For the text-containing cell, return its midpoint in (X, Y) coordinate format. 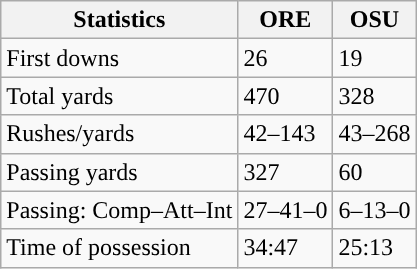
19 (374, 58)
43–268 (374, 134)
26 (286, 58)
ORE (286, 20)
OSU (374, 20)
34:47 (286, 248)
Time of possession (120, 248)
327 (286, 172)
Passing: Comp–Att–Int (120, 210)
Rushes/yards (120, 134)
42–143 (286, 134)
470 (286, 96)
Total yards (120, 96)
27–41–0 (286, 210)
60 (374, 172)
6–13–0 (374, 210)
25:13 (374, 248)
First downs (120, 58)
Passing yards (120, 172)
328 (374, 96)
Statistics (120, 20)
